Pinpoint the cell where the given text exists, returning its (x, y) midpoint coordinate. 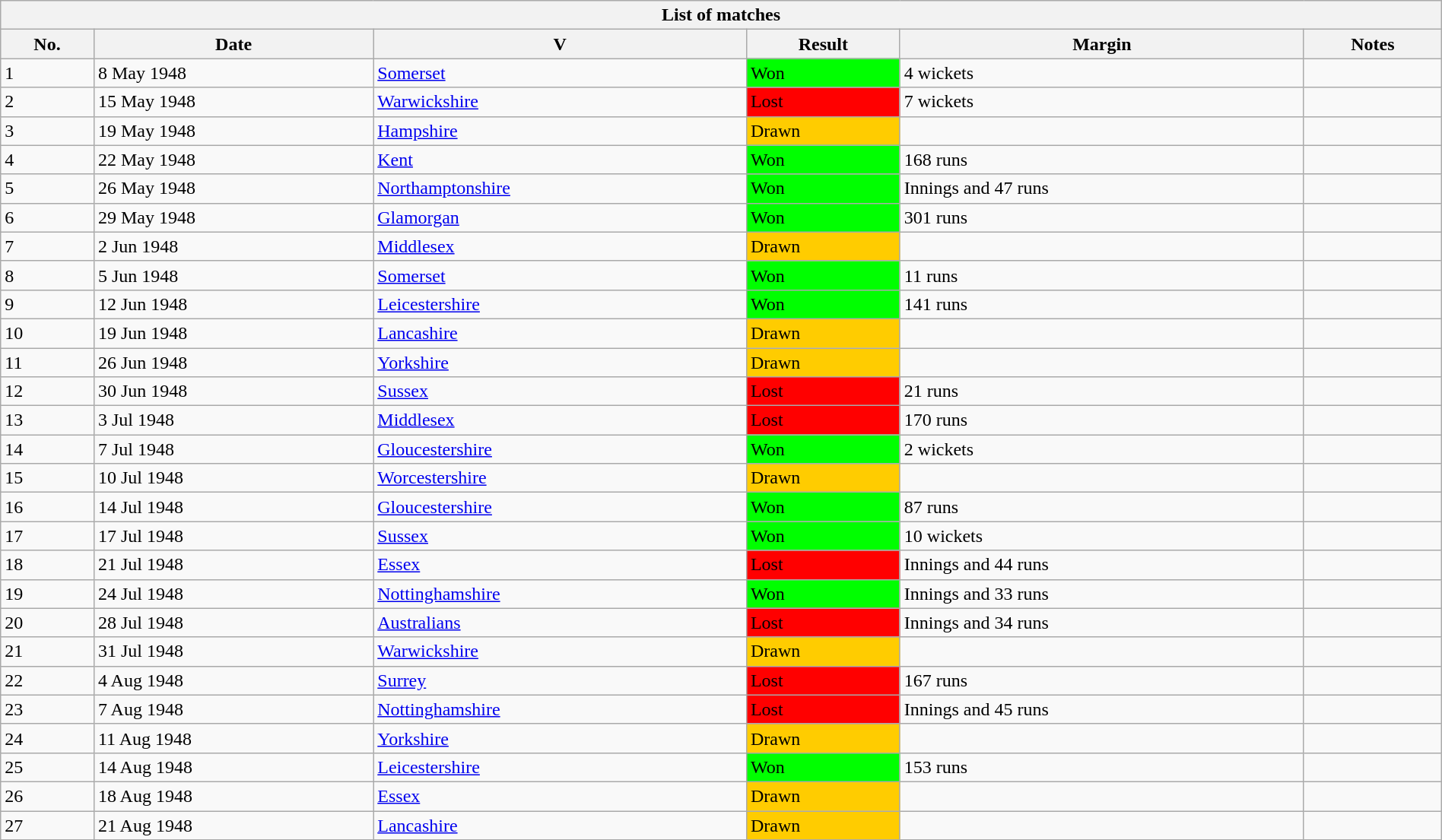
29 May 1948 (233, 217)
12 Jun 1948 (233, 304)
11 runs (1101, 275)
Australians (560, 623)
87 runs (1101, 507)
8 May 1948 (233, 73)
5 (47, 189)
7 (47, 246)
19 (47, 594)
18 (47, 565)
31 Jul 1948 (233, 651)
8 (47, 275)
1 (47, 73)
9 (47, 304)
Margin (1101, 44)
4 Aug 1948 (233, 680)
141 runs (1101, 304)
21 Jul 1948 (233, 565)
Northamptonshire (560, 189)
Date (233, 44)
23 (47, 709)
19 May 1948 (233, 131)
Surrey (560, 680)
V (560, 44)
22 (47, 680)
Glamorgan (560, 217)
14 (47, 449)
List of matches (721, 15)
12 (47, 391)
Innings and 34 runs (1101, 623)
No. (47, 44)
22 May 1948 (233, 160)
17 (47, 536)
168 runs (1101, 160)
Innings and 47 runs (1101, 189)
21 runs (1101, 391)
301 runs (1101, 217)
4 (47, 160)
26 May 1948 (233, 189)
Kent (560, 160)
10 Jul 1948 (233, 478)
Innings and 33 runs (1101, 594)
7 wickets (1101, 102)
Innings and 45 runs (1101, 709)
Notes (1372, 44)
Hampshire (560, 131)
6 (47, 217)
2 wickets (1101, 449)
3 Jul 1948 (233, 420)
24 (47, 738)
4 wickets (1101, 73)
28 Jul 1948 (233, 623)
14 Jul 1948 (233, 507)
21 Aug 1948 (233, 825)
Result (823, 44)
25 (47, 767)
21 (47, 651)
7 Aug 1948 (233, 709)
10 (47, 333)
13 (47, 420)
18 Aug 1948 (233, 796)
11 Aug 1948 (233, 738)
10 wickets (1101, 536)
167 runs (1101, 680)
7 Jul 1948 (233, 449)
153 runs (1101, 767)
2 (47, 102)
27 (47, 825)
26 Jun 1948 (233, 363)
Innings and 44 runs (1101, 565)
5 Jun 1948 (233, 275)
14 Aug 1948 (233, 767)
170 runs (1101, 420)
Worcestershire (560, 478)
17 Jul 1948 (233, 536)
20 (47, 623)
30 Jun 1948 (233, 391)
26 (47, 796)
15 May 1948 (233, 102)
19 Jun 1948 (233, 333)
24 Jul 1948 (233, 594)
3 (47, 131)
16 (47, 507)
2 Jun 1948 (233, 246)
11 (47, 363)
15 (47, 478)
